For the text-containing cell, return its midpoint in [x, y] coordinate format. 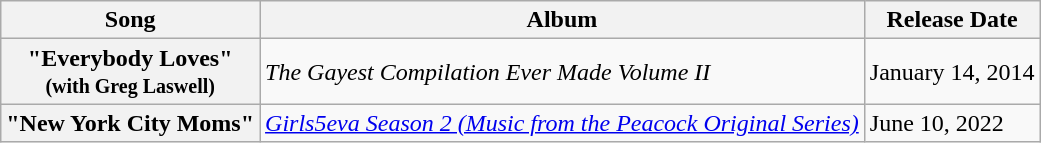
Release Date [952, 20]
Girls5eva Season 2 (Music from the Peacock Original Series) [562, 123]
The Gayest Compilation Ever Made Volume II [562, 72]
June 10, 2022 [952, 123]
Song [130, 20]
"New York City Moms" [130, 123]
January 14, 2014 [952, 72]
"Everybody Loves"(with Greg Laswell) [130, 72]
Album [562, 20]
